Pinpoint the cell where the given text exists, returning its (x, y) midpoint coordinate. 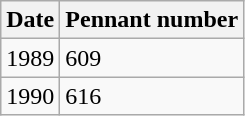
1990 (30, 96)
Date (30, 20)
616 (152, 96)
1989 (30, 58)
Pennant number (152, 20)
609 (152, 58)
